Provide the (X, Y) coordinate of the cell's center where the given text is located.  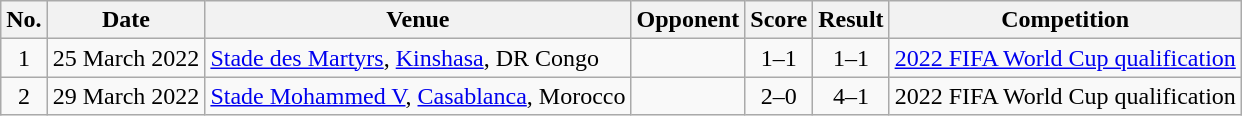
1 (24, 58)
2–0 (779, 96)
Stade des Martyrs, Kinshasa, DR Congo (418, 58)
Competition (1065, 20)
Stade Mohammed V, Casablanca, Morocco (418, 96)
Score (779, 20)
Date (126, 20)
Result (851, 20)
Venue (418, 20)
4–1 (851, 96)
2 (24, 96)
Opponent (688, 20)
29 March 2022 (126, 96)
25 March 2022 (126, 58)
No. (24, 20)
